Return the (X, Y) coordinate for the center point of the cell that contains the specified text.  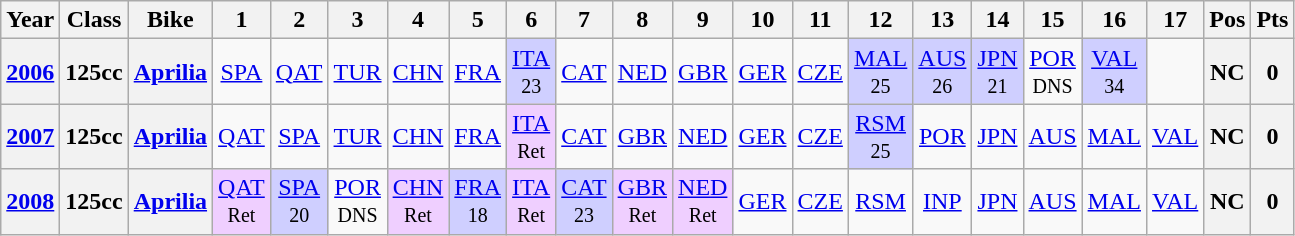
4 (418, 20)
14 (998, 20)
Bike (170, 20)
12 (880, 20)
6 (532, 20)
RSM25 (880, 136)
15 (1052, 20)
3 (358, 20)
CHNRet (418, 202)
MAL25 (880, 72)
POR (942, 136)
RSM (880, 202)
2007 (30, 136)
7 (584, 20)
1 (242, 20)
Year (30, 20)
JPN21 (998, 72)
17 (1174, 20)
11 (820, 20)
SPA20 (299, 202)
Class (94, 20)
Pts (1272, 20)
VAL34 (1114, 72)
5 (478, 20)
9 (703, 20)
CAT23 (584, 202)
GBRRet (642, 202)
AUS26 (942, 72)
10 (762, 20)
ITA23 (532, 72)
Pos (1228, 20)
2 (299, 20)
2006 (30, 72)
16 (1114, 20)
FRA18 (478, 202)
2008 (30, 202)
13 (942, 20)
8 (642, 20)
INP (942, 202)
NEDRet (703, 202)
QATRet (242, 202)
